Output the [X, Y] coordinate of the center of the cell containing the given text.  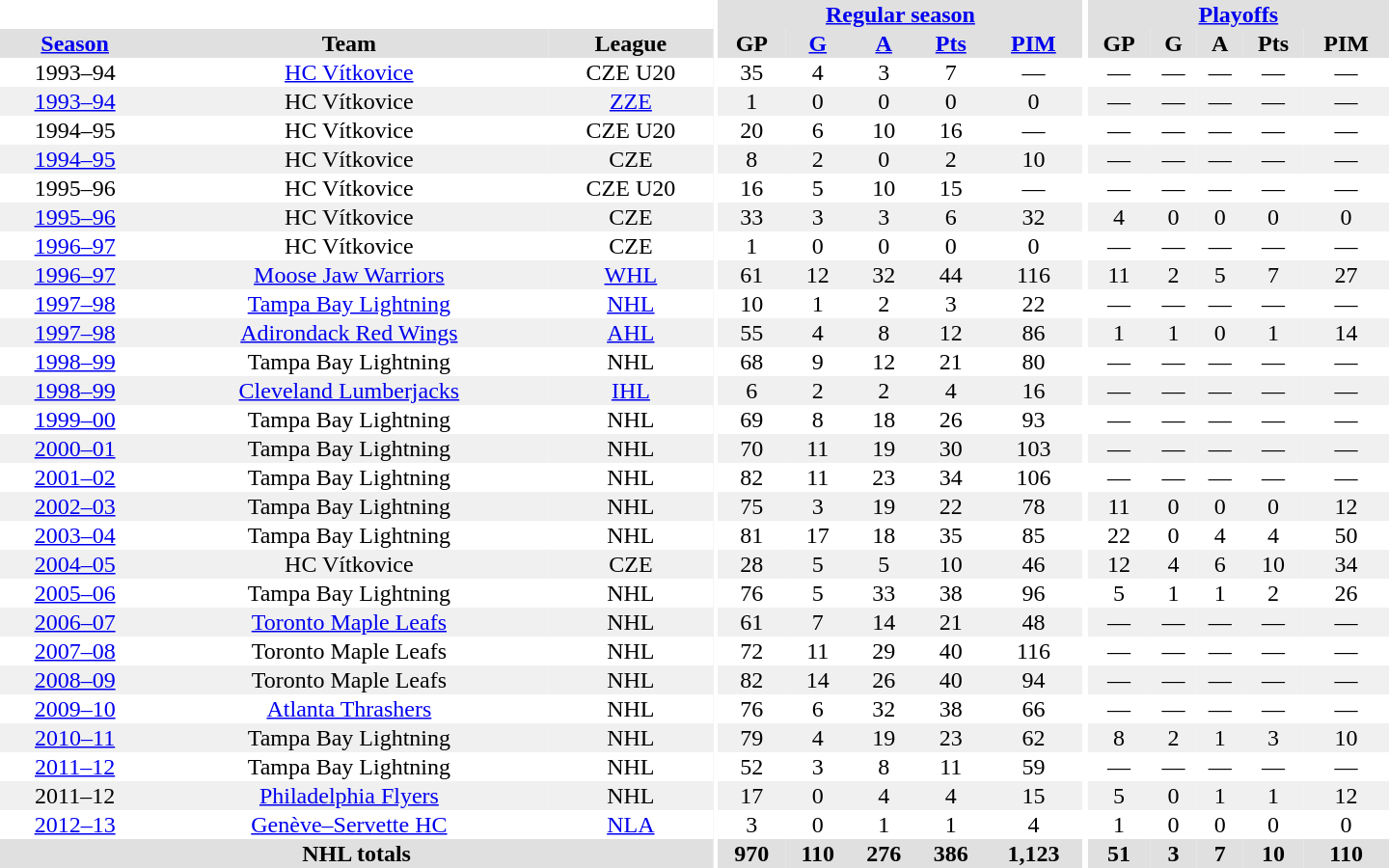
69 [752, 420]
NLA [631, 825]
1,123 [1034, 854]
2003–04 [75, 535]
ZZE [631, 101]
2006–07 [75, 622]
2000–01 [75, 448]
NHL totals [357, 854]
93 [1034, 420]
70 [752, 448]
72 [752, 651]
85 [1034, 535]
9 [818, 362]
46 [1034, 564]
2002–03 [75, 506]
Philadelphia Flyers [349, 796]
2008–09 [75, 680]
30 [951, 448]
20 [752, 130]
IHL [631, 391]
2009–10 [75, 709]
62 [1034, 738]
81 [752, 535]
2004–05 [75, 564]
52 [752, 767]
55 [752, 333]
50 [1347, 535]
59 [1034, 767]
Atlanta Thrashers [349, 709]
80 [1034, 362]
2012–13 [75, 825]
Adirondack Red Wings [349, 333]
Playoffs [1239, 14]
94 [1034, 680]
WHL [631, 275]
79 [752, 738]
Regular season [901, 14]
Genève–Servette HC [349, 825]
1999–00 [75, 420]
96 [1034, 593]
68 [752, 362]
29 [884, 651]
51 [1119, 854]
2005–06 [75, 593]
103 [1034, 448]
66 [1034, 709]
106 [1034, 477]
276 [884, 854]
League [631, 43]
Team [349, 43]
Moose Jaw Warriors [349, 275]
27 [1347, 275]
AHL [631, 333]
Cleveland Lumberjacks [349, 391]
78 [1034, 506]
2001–02 [75, 477]
386 [951, 854]
86 [1034, 333]
44 [951, 275]
28 [752, 564]
2007–08 [75, 651]
970 [752, 854]
2010–11 [75, 738]
Season [75, 43]
48 [1034, 622]
75 [752, 506]
